Search for the cell housing the specified text and yield its (X, Y) center coordinate. 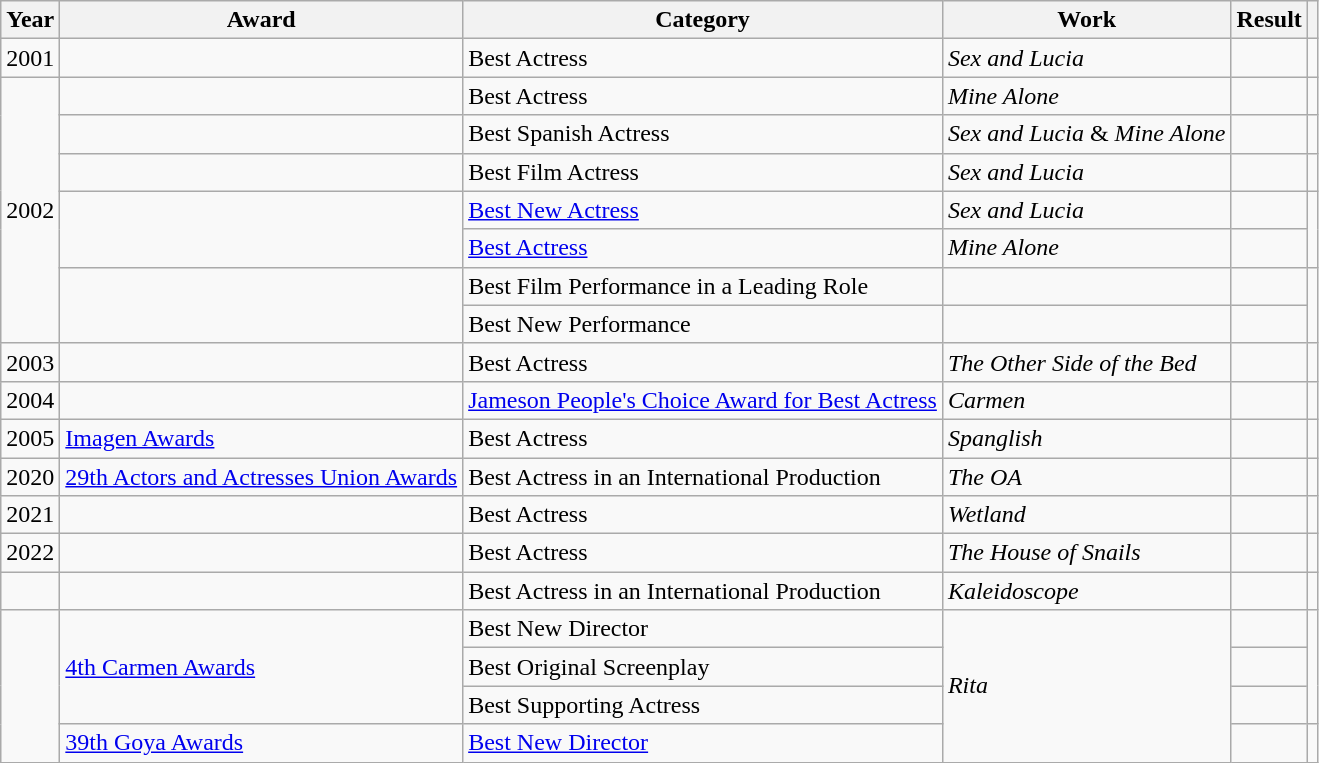
Best Supporting Actress (703, 705)
Work (1086, 20)
Sex and Lucia & Mine Alone (1086, 134)
2005 (30, 438)
Category (703, 20)
2020 (30, 477)
2003 (30, 362)
The Other Side of the Bed (1086, 362)
Jameson People's Choice Award for Best Actress (703, 400)
Result (1269, 20)
Best Film Actress (703, 172)
4th Carmen Awards (262, 667)
Best Spanish Actress (703, 134)
2004 (30, 400)
2022 (30, 553)
Spanglish (1086, 438)
Best Film Performance in a Leading Role (703, 286)
Kaleidoscope (1086, 591)
Rita (1086, 686)
The OA (1086, 477)
39th Goya Awards (262, 743)
2002 (30, 210)
Best New Actress (703, 210)
Year (30, 20)
Wetland (1086, 515)
Best New Performance (703, 324)
Best Original Screenplay (703, 667)
29th Actors and Actresses Union Awards (262, 477)
2021 (30, 515)
2001 (30, 58)
Carmen (1086, 400)
Award (262, 20)
Imagen Awards (262, 438)
The House of Snails (1086, 553)
